Pinpoint the cell where the given text exists, returning its (X, Y) midpoint coordinate. 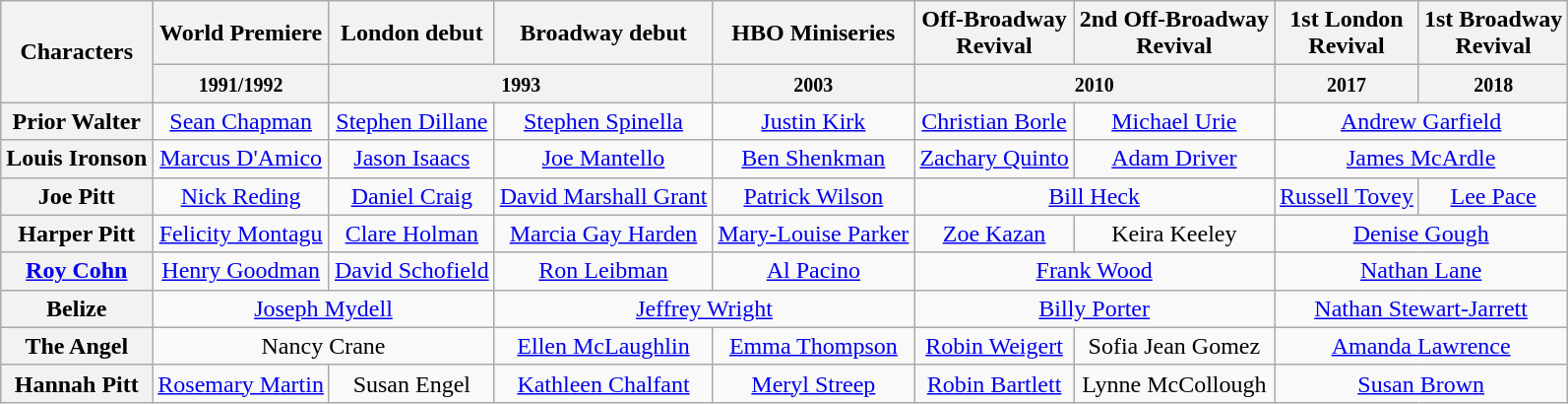
World Premiere (241, 34)
London debut (411, 34)
Stephen Spinella (603, 121)
Zoe Kazan (994, 234)
Clare Holman (411, 234)
Kathleen Chalfant (603, 383)
Louis Ironson (77, 159)
Joseph Mydell (323, 308)
David Marshall Grant (603, 196)
Zachary Quinto (994, 159)
Andrew Garfield (1421, 121)
Ben Shenkman (813, 159)
James McArdle (1421, 159)
Nancy Crane (323, 346)
2nd Off-Broadway Revival (1173, 34)
Ron Leibman (603, 271)
HBO Miniseries (813, 34)
Meryl Streep (813, 383)
The Angel (77, 346)
Billy Porter (1095, 308)
Ellen McLaughlin (603, 346)
Al Pacino (813, 271)
2003 (813, 84)
Mary-Louise Parker (813, 234)
2010 (1095, 84)
Harper Pitt (77, 234)
Russell Tovey (1347, 196)
Bill Heck (1095, 196)
Lee Pace (1492, 196)
Lynne McCollough (1173, 383)
Belize (77, 308)
David Schofield (411, 271)
Nathan Lane (1421, 271)
Patrick Wilson (813, 196)
Jeffrey Wright (705, 308)
Joe Mantello (603, 159)
Justin Kirk (813, 121)
Jason Isaacs (411, 159)
Stephen Dillane (411, 121)
1st Broadway Revival (1492, 34)
Roy Cohn (77, 271)
Susan Engel (411, 383)
Henry Goodman (241, 271)
Sofia Jean Gomez (1173, 346)
2017 (1347, 84)
Michael Urie (1173, 121)
Nathan Stewart-Jarrett (1421, 308)
Rosemary Martin (241, 383)
Robin Weigert (994, 346)
Joe Pitt (77, 196)
Keira Keeley (1173, 234)
1991/1992 (241, 84)
Emma Thompson (813, 346)
Marcus D'Amico (241, 159)
1993 (520, 84)
Off-Broadway Revival (994, 34)
Amanda Lawrence (1421, 346)
Prior Walter (77, 121)
Broadway debut (603, 34)
Nick Reding (241, 196)
Robin Bartlett (994, 383)
2018 (1492, 84)
Susan Brown (1421, 383)
Characters (77, 51)
Christian Borle (994, 121)
1st London Revival (1347, 34)
Daniel Craig (411, 196)
Adam Driver (1173, 159)
Felicity Montagu (241, 234)
Denise Gough (1421, 234)
Hannah Pitt (77, 383)
Sean Chapman (241, 121)
Marcia Gay Harden (603, 234)
Frank Wood (1095, 271)
